Detect which cell encompasses the target text, then output its [X, Y] center coordinate. 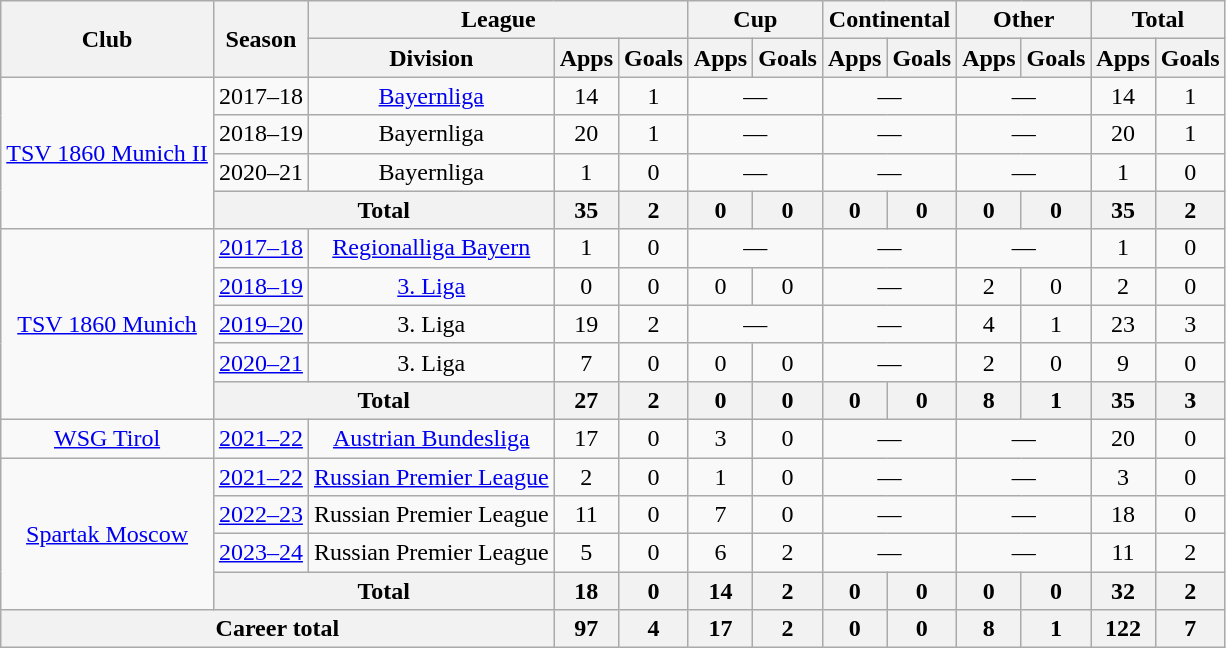
9 [1123, 362]
Season [260, 39]
19 [586, 324]
23 [1123, 324]
122 [1123, 629]
Continental [889, 20]
Career total [278, 629]
TSV 1860 Munich [108, 324]
6 [720, 553]
TSV 1860 Munich II [108, 153]
Cup [755, 20]
2023–24 [260, 553]
Regionalliga Bayern [431, 248]
27 [586, 400]
2022–23 [260, 515]
Austrian Bundesliga [431, 438]
97 [586, 629]
WSG Tirol [108, 438]
32 [1123, 591]
Spartak Moscow [108, 534]
5 [586, 553]
Club [108, 39]
League [498, 20]
Division [431, 58]
Other [1024, 20]
2019–20 [260, 324]
